Return the [X, Y] coordinate for the center point of the cell that contains the specified text.  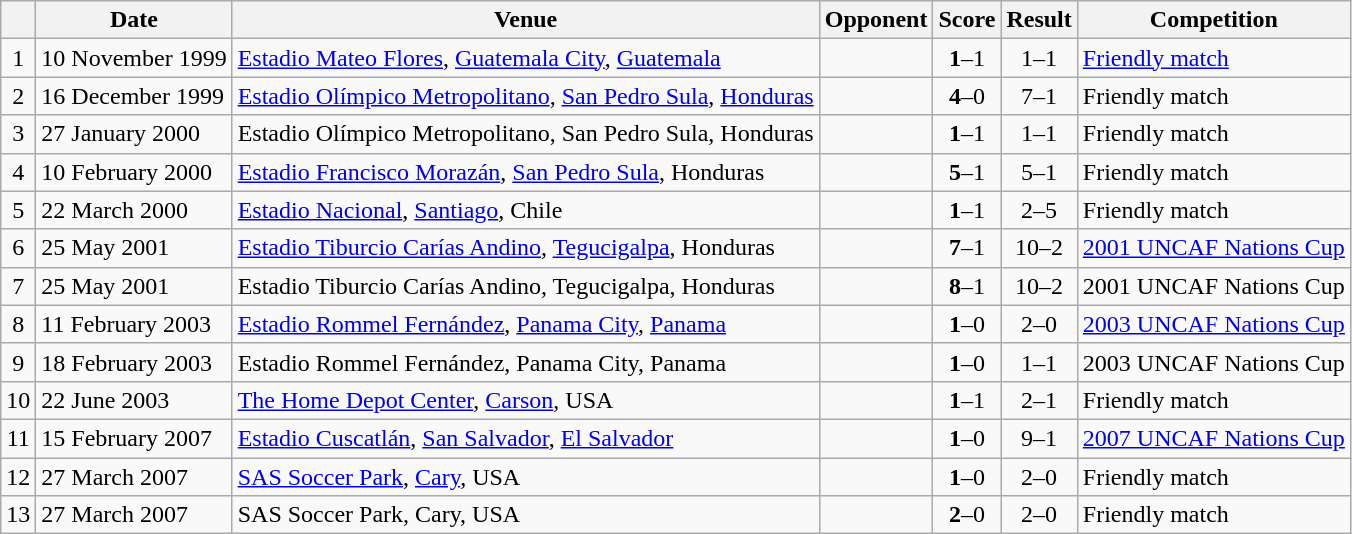
12 [18, 477]
Date [134, 20]
Estadio Cuscatlán, San Salvador, El Salvador [526, 438]
Competition [1214, 20]
10 [18, 400]
2 [18, 96]
6 [18, 248]
4–0 [967, 96]
22 March 2000 [134, 210]
27 January 2000 [134, 134]
2007 UNCAF Nations Cup [1214, 438]
3 [18, 134]
4 [18, 172]
2–5 [1039, 210]
8–1 [967, 286]
Result [1039, 20]
9 [18, 362]
The Home Depot Center, Carson, USA [526, 400]
11 February 2003 [134, 324]
16 December 1999 [134, 96]
18 February 2003 [134, 362]
8 [18, 324]
5 [18, 210]
1 [18, 58]
Estadio Nacional, Santiago, Chile [526, 210]
10 February 2000 [134, 172]
9–1 [1039, 438]
2–1 [1039, 400]
Score [967, 20]
11 [18, 438]
Opponent [876, 20]
Venue [526, 20]
7 [18, 286]
15 February 2007 [134, 438]
Estadio Francisco Morazán, San Pedro Sula, Honduras [526, 172]
13 [18, 515]
Estadio Mateo Flores, Guatemala City, Guatemala [526, 58]
10 November 1999 [134, 58]
22 June 2003 [134, 400]
